Identify which cell holds the provided text, then report its [x, y] central coordinate. 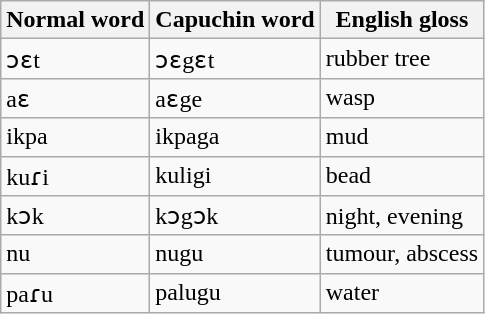
aɛ [76, 98]
aɛge [235, 98]
water [402, 293]
kɔgɔk [235, 216]
ɔɛt [76, 59]
nu [76, 254]
ikpa [76, 137]
night, evening [402, 216]
paɾu [76, 293]
nugu [235, 254]
Normal word [76, 20]
kuɾi [76, 176]
rubber tree [402, 59]
kɔk [76, 216]
palugu [235, 293]
mud [402, 137]
ikpaga [235, 137]
Capuchin word [235, 20]
ɔɛgɛt [235, 59]
English gloss [402, 20]
tumour, abscess [402, 254]
bead [402, 176]
kuligi [235, 176]
wasp [402, 98]
